For the text-containing cell, return its midpoint in (x, y) coordinate format. 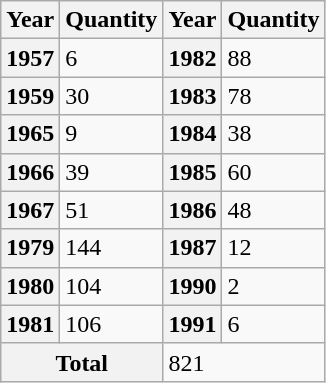
39 (112, 172)
1966 (30, 172)
1991 (192, 324)
1959 (30, 96)
1982 (192, 58)
12 (274, 248)
51 (112, 210)
144 (112, 248)
1980 (30, 286)
106 (112, 324)
1987 (192, 248)
48 (274, 210)
30 (112, 96)
1984 (192, 134)
9 (112, 134)
1990 (192, 286)
60 (274, 172)
1986 (192, 210)
1981 (30, 324)
1985 (192, 172)
1965 (30, 134)
1979 (30, 248)
1967 (30, 210)
38 (274, 134)
1983 (192, 96)
Total (82, 362)
78 (274, 96)
88 (274, 58)
821 (244, 362)
2 (274, 286)
1957 (30, 58)
104 (112, 286)
